Identify which cell holds the provided text, then report its [X, Y] central coordinate. 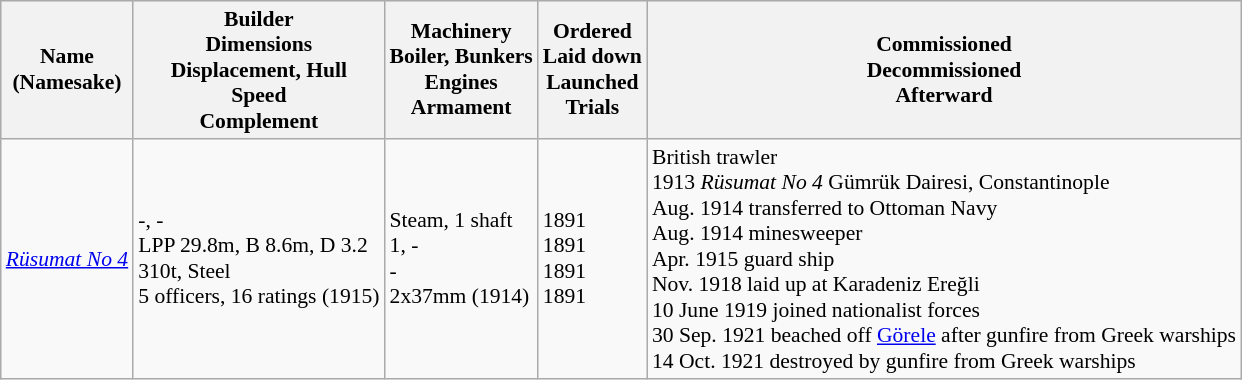
Steam, 1 shaft1, --2x37mm (1914) [462, 259]
Rüsumat No 4 [67, 259]
MachineryBoiler, BunkersEnginesArmament [462, 70]
1891189118911891 [592, 259]
-, -LPP 29.8m, B 8.6m, D 3.2310t, Steel5 officers, 16 ratings (1915) [258, 259]
Name(Namesake) [67, 70]
OrderedLaid downLaunchedTrials [592, 70]
BuilderDimensionsDisplacement, HullSpeedComplement [258, 70]
CommissionedDecommissionedAfterward [944, 70]
